From the cell containing the given text, extract its center point as (X, Y) coordinate. 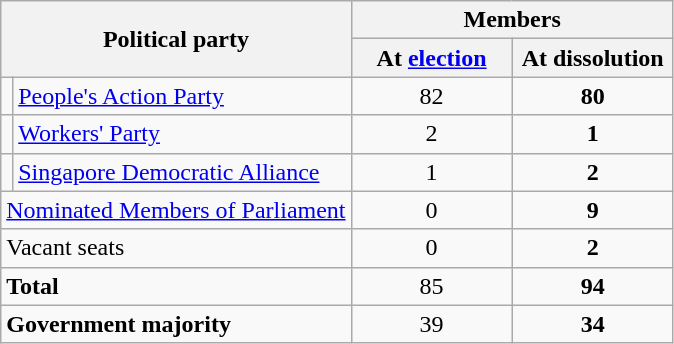
Vacant seats (176, 248)
94 (592, 286)
People's Action Party (182, 96)
Workers' Party (182, 134)
Total (176, 286)
82 (432, 96)
At election (432, 58)
9 (592, 210)
Members (512, 20)
39 (432, 324)
At dissolution (592, 58)
Nominated Members of Parliament (176, 210)
Political party (176, 39)
34 (592, 324)
Singapore Democratic Alliance (182, 172)
80 (592, 96)
Government majority (176, 324)
85 (432, 286)
